Determine the [x, y] coordinate at the center of the cell enclosing the given text.  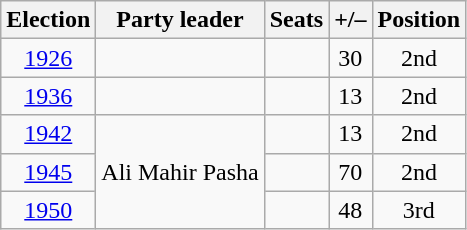
1950 [48, 210]
Seats [296, 20]
+/– [350, 20]
Party leader [180, 20]
1936 [48, 96]
48 [350, 210]
Position [419, 20]
3rd [419, 210]
1926 [48, 58]
30 [350, 58]
Ali Mahir Pasha [180, 172]
Election [48, 20]
70 [350, 172]
1945 [48, 172]
1942 [48, 134]
